Capture the cell that displays the provided text and extract its (X, Y) central coordinate. 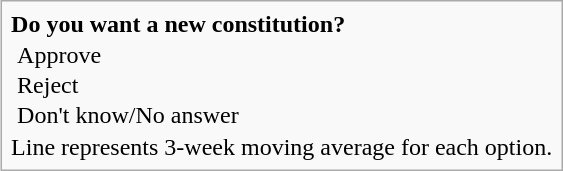
Approve (282, 56)
Don't know/No answer (282, 116)
Reject (282, 86)
Line represents 3-week moving average for each option. (282, 147)
Do you want a new constitution? (282, 24)
